Capture the cell that displays the provided text and extract its [x, y] central coordinate. 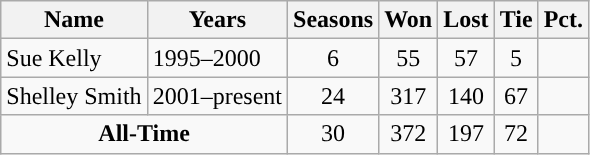
140 [466, 96]
Shelley Smith [74, 96]
Sue Kelly [74, 58]
197 [466, 134]
2001–present [217, 96]
Years [217, 20]
372 [408, 134]
57 [466, 58]
55 [408, 58]
Won [408, 20]
5 [516, 58]
317 [408, 96]
Tie [516, 20]
24 [334, 96]
1995–2000 [217, 58]
6 [334, 58]
All-Time [144, 134]
72 [516, 134]
Seasons [334, 20]
Lost [466, 20]
Pct. [563, 20]
67 [516, 96]
30 [334, 134]
Name [74, 20]
